Capture the cell that displays the provided text and extract its (X, Y) central coordinate. 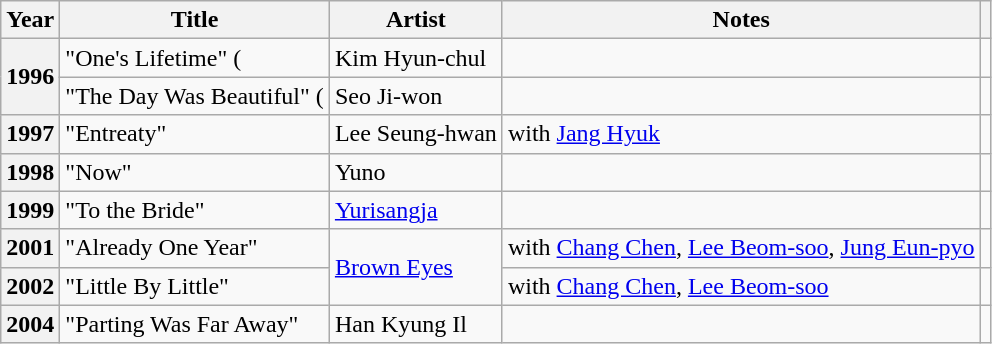
Brown Eyes (416, 267)
Yuno (416, 172)
2002 (30, 286)
Seo Ji-won (416, 96)
1996 (30, 77)
with Jang Hyuk (741, 134)
Artist (416, 20)
1997 (30, 134)
Year (30, 20)
"One's Lifetime" ( (195, 58)
"Entreaty" (195, 134)
"The Day Was Beautiful" ( (195, 96)
"Parting Was Far Away" (195, 324)
Title (195, 20)
"Already One Year" (195, 248)
Notes (741, 20)
2004 (30, 324)
with Chang Chen, Lee Beom-soo, Jung Eun-pyo (741, 248)
2001 (30, 248)
"To the Bride" (195, 210)
1998 (30, 172)
Yurisangja (416, 210)
Lee Seung-hwan (416, 134)
1999 (30, 210)
Han Kyung Il (416, 324)
"Now" (195, 172)
with Chang Chen, Lee Beom-soo (741, 286)
Kim Hyun-chul (416, 58)
"Little By Little" (195, 286)
